Search for the cell housing the specified text and yield its [X, Y] center coordinate. 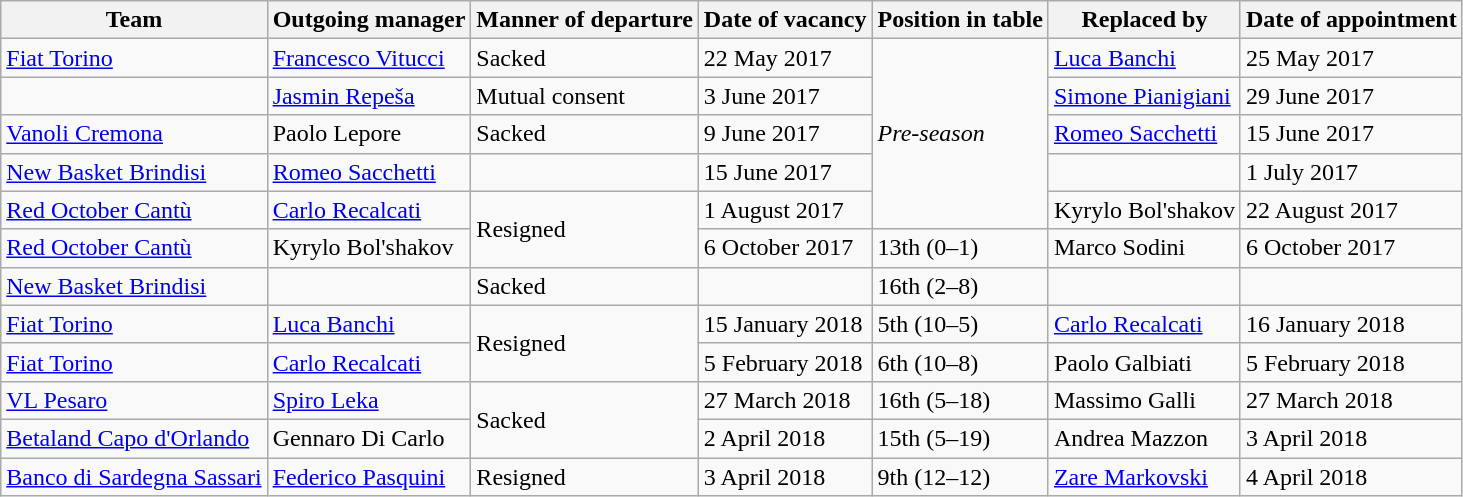
1 July 2017 [1351, 172]
Jasmin Repeša [369, 96]
Marco Sodini [1144, 248]
Mutual consent [584, 96]
9 June 2017 [785, 134]
Pre-season [960, 134]
6th (10–8) [960, 362]
4 April 2018 [1351, 477]
Betaland Capo d'Orlando [134, 438]
Paolo Lepore [369, 134]
Vanoli Cremona [134, 134]
16 January 2018 [1351, 324]
Date of appointment [1351, 20]
25 May 2017 [1351, 58]
Replaced by [1144, 20]
1 August 2017 [785, 210]
29 June 2017 [1351, 96]
Paolo Galbiati [1144, 362]
Manner of departure [584, 20]
Banco di Sardegna Sassari [134, 477]
Team [134, 20]
9th (12–12) [960, 477]
Spiro Leka [369, 400]
22 May 2017 [785, 58]
22 August 2017 [1351, 210]
Massimo Galli [1144, 400]
5th (10–5) [960, 324]
15th (5–19) [960, 438]
Simone Pianigiani [1144, 96]
16th (5–18) [960, 400]
Francesco Vitucci [369, 58]
Andrea Mazzon [1144, 438]
Gennaro Di Carlo [369, 438]
Zare Markovski [1144, 477]
Position in table [960, 20]
13th (0–1) [960, 248]
3 June 2017 [785, 96]
Date of vacancy [785, 20]
Federico Pasquini [369, 477]
2 April 2018 [785, 438]
VL Pesaro [134, 400]
15 January 2018 [785, 324]
Outgoing manager [369, 20]
16th (2–8) [960, 286]
